Identify which cell holds the provided text, then report its (x, y) central coordinate. 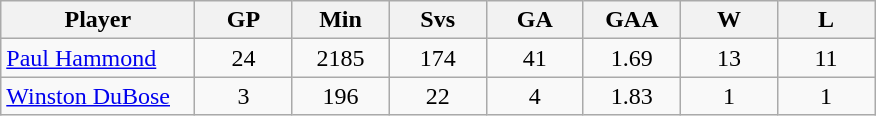
24 (244, 58)
Winston DuBose (98, 96)
W (728, 20)
Player (98, 20)
Paul Hammond (98, 58)
GP (244, 20)
2185 (340, 58)
22 (438, 96)
3 (244, 96)
GA (534, 20)
L (826, 20)
41 (534, 58)
13 (728, 58)
1.83 (632, 96)
GAA (632, 20)
11 (826, 58)
Svs (438, 20)
Min (340, 20)
4 (534, 96)
196 (340, 96)
1.69 (632, 58)
174 (438, 58)
